Return the [x, y] coordinate for the center point of the cell that contains the specified text.  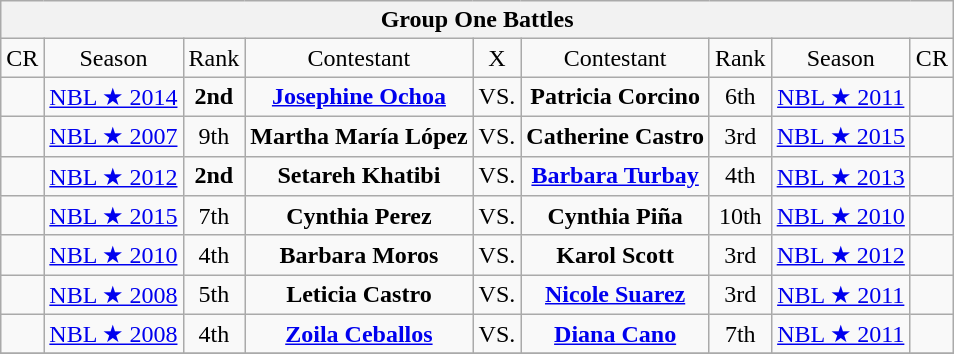
Group One Battles [478, 20]
Diana Cano [616, 334]
Martha María López [359, 136]
Cynthia Piña [616, 216]
5th [214, 295]
Josephine Ochoa [359, 97]
NBL ★ 2007 [114, 136]
Leticia Castro [359, 295]
Nicole Suarez [616, 295]
Barbara Moros [359, 255]
10th [740, 216]
NBL ★ 2014 [114, 97]
6th [740, 97]
Cynthia Perez [359, 216]
Setareh Khatibi [359, 176]
NBL ★ 2013 [840, 176]
Karol Scott [616, 255]
Catherine Castro [616, 136]
Patricia Corcino [616, 97]
Barbara Turbay [616, 176]
9th [214, 136]
X [497, 58]
Zoila Ceballos [359, 334]
